For the text-containing cell, return its midpoint in [X, Y] coordinate format. 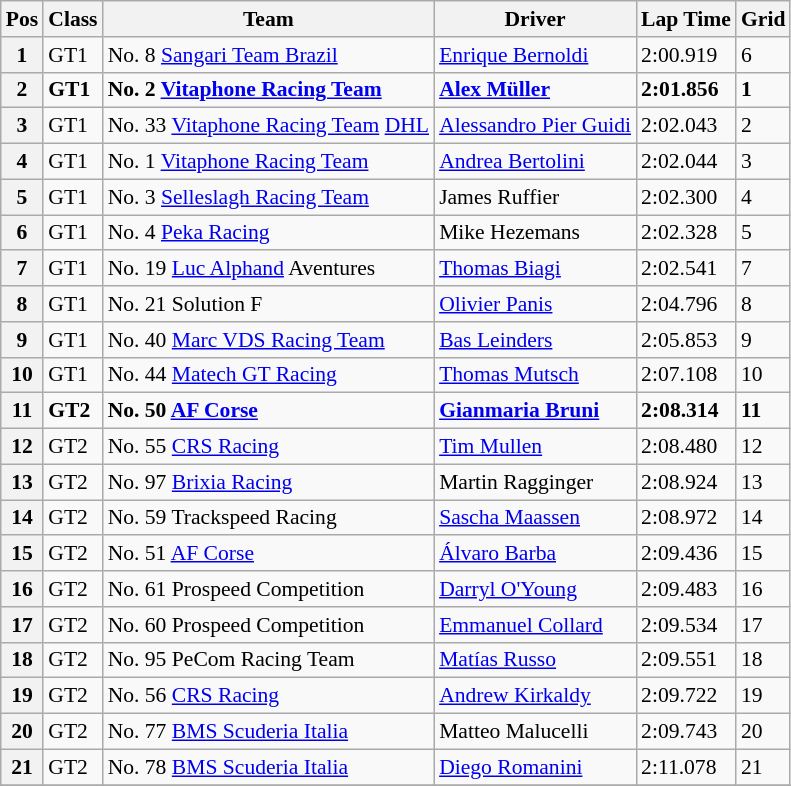
2:08.972 [686, 518]
2:09.743 [686, 732]
Alessandro Pier Guidi [535, 126]
No. 2 Vitaphone Racing Team [268, 90]
Gianmaria Bruni [535, 411]
Matías Russo [535, 660]
No. 50 AF Corse [268, 411]
No. 60 Prospeed Competition [268, 625]
2:02.541 [686, 269]
2:01.856 [686, 90]
Lap Time [686, 19]
Thomas Biagi [535, 269]
James Ruffier [535, 197]
No. 8 Sangari Team Brazil [268, 55]
2:09.551 [686, 660]
Matteo Malucelli [535, 732]
No. 61 Prospeed Competition [268, 589]
Grid [764, 19]
Driver [535, 19]
2:09.534 [686, 625]
No. 21 Solution F [268, 304]
2:09.722 [686, 696]
No. 77 BMS Scuderia Italia [268, 732]
No. 95 PeCom Racing Team [268, 660]
No. 59 Trackspeed Racing [268, 518]
Mike Hezemans [535, 233]
Thomas Mutsch [535, 375]
No. 56 CRS Racing [268, 696]
Tim Mullen [535, 447]
2:02.328 [686, 233]
Pos [22, 19]
2:09.436 [686, 554]
No. 51 AF Corse [268, 554]
No. 1 Vitaphone Racing Team [268, 162]
Emmanuel Collard [535, 625]
No. 4 Peka Racing [268, 233]
Sascha Maassen [535, 518]
2:08.314 [686, 411]
2:08.480 [686, 447]
No. 19 Luc Alphand Aventures [268, 269]
No. 97 Brixia Racing [268, 482]
Andrea Bertolini [535, 162]
Darryl O'Young [535, 589]
Andrew Kirkaldy [535, 696]
2:07.108 [686, 375]
Diego Romanini [535, 767]
Olivier Panis [535, 304]
2:05.853 [686, 340]
No. 40 Marc VDS Racing Team [268, 340]
2:02.044 [686, 162]
Álvaro Barba [535, 554]
No. 44 Matech GT Racing [268, 375]
Bas Leinders [535, 340]
2:08.924 [686, 482]
No. 33 Vitaphone Racing Team DHL [268, 126]
Enrique Bernoldi [535, 55]
Class [72, 19]
Alex Müller [535, 90]
No. 3 Selleslagh Racing Team [268, 197]
2:04.796 [686, 304]
No. 55 CRS Racing [268, 447]
Team [268, 19]
2:02.300 [686, 197]
2:09.483 [686, 589]
2:00.919 [686, 55]
2:11.078 [686, 767]
Martin Ragginger [535, 482]
No. 78 BMS Scuderia Italia [268, 767]
2:02.043 [686, 126]
